Output the [X, Y] coordinate of the center of the cell containing the given text.  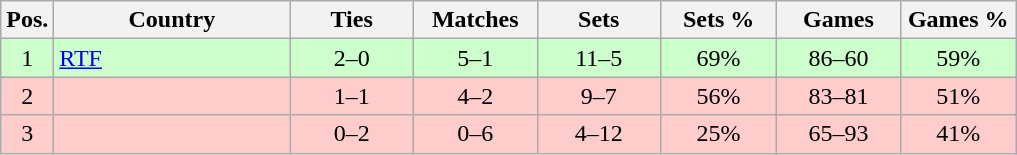
51% [958, 96]
Country [172, 20]
69% [719, 58]
5–1 [475, 58]
0–6 [475, 134]
2–0 [352, 58]
59% [958, 58]
65–93 [839, 134]
Sets [599, 20]
4–2 [475, 96]
Ties [352, 20]
56% [719, 96]
1 [28, 58]
Matches [475, 20]
0–2 [352, 134]
1–1 [352, 96]
Sets % [719, 20]
9–7 [599, 96]
86–60 [839, 58]
Games % [958, 20]
25% [719, 134]
41% [958, 134]
Pos. [28, 20]
RTF [172, 58]
2 [28, 96]
83–81 [839, 96]
11–5 [599, 58]
3 [28, 134]
Games [839, 20]
4–12 [599, 134]
